Output the [X, Y] coordinate of the center of the cell containing the given text.  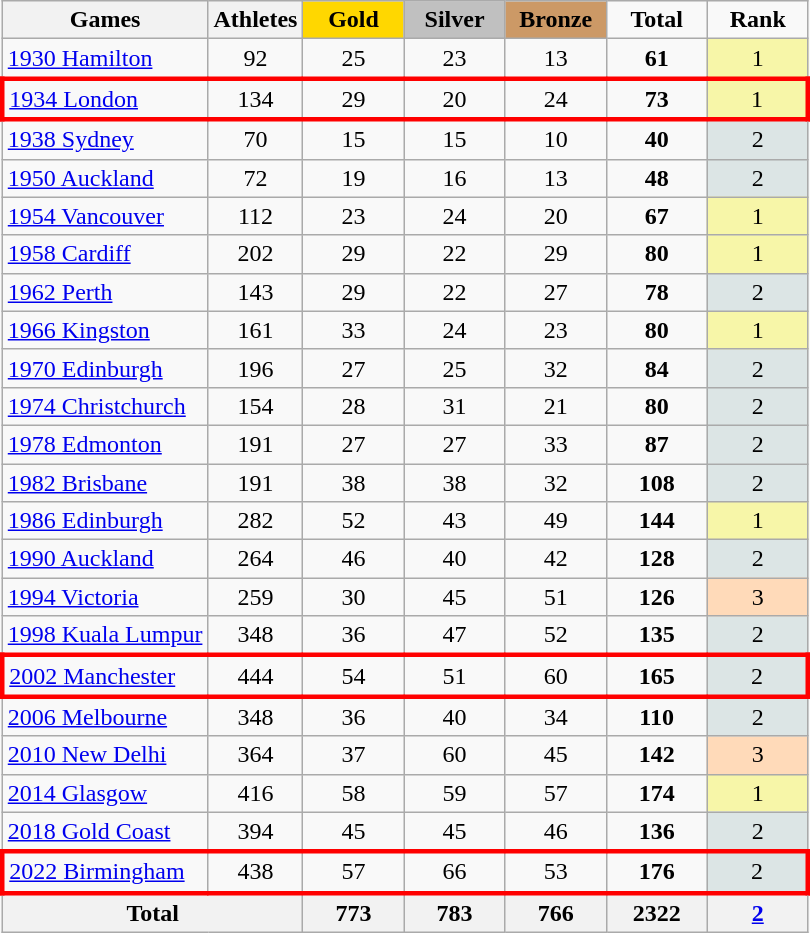
1990 Auckland [105, 559]
1966 Kingston [105, 330]
154 [256, 406]
19 [354, 178]
1998 Kuala Lumpur [105, 636]
78 [656, 292]
1994 Victoria [105, 597]
112 [256, 216]
2322 [656, 913]
136 [656, 832]
48 [656, 178]
73 [656, 98]
34 [556, 716]
1962 Perth [105, 292]
165 [656, 676]
1950 Auckland [105, 178]
143 [256, 292]
196 [256, 368]
Gold [354, 20]
1974 Christchurch [105, 406]
126 [656, 597]
438 [256, 872]
1958 Cardiff [105, 254]
53 [556, 872]
49 [556, 521]
1986 Edinburgh [105, 521]
2002 Manchester [105, 676]
134 [256, 98]
142 [656, 755]
84 [656, 368]
1970 Edinburgh [105, 368]
1934 London [105, 98]
2010 New Delhi [105, 755]
108 [656, 483]
67 [656, 216]
54 [354, 676]
773 [354, 913]
364 [256, 755]
30 [354, 597]
128 [656, 559]
10 [556, 139]
394 [256, 832]
282 [256, 521]
Bronze [556, 20]
783 [454, 913]
174 [656, 793]
31 [454, 406]
264 [256, 559]
1982 Brisbane [105, 483]
416 [256, 793]
1938 Sydney [105, 139]
61 [656, 59]
42 [556, 559]
92 [256, 59]
444 [256, 676]
1930 Hamilton [105, 59]
161 [256, 330]
58 [354, 793]
70 [256, 139]
47 [454, 636]
2014 Glasgow [105, 793]
176 [656, 872]
110 [656, 716]
43 [454, 521]
66 [454, 872]
Silver [454, 20]
16 [454, 178]
37 [354, 755]
259 [256, 597]
2022 Birmingham [105, 872]
202 [256, 254]
1978 Edmonton [105, 444]
144 [656, 521]
2018 Gold Coast [105, 832]
Athletes [256, 20]
135 [656, 636]
Games [105, 20]
766 [556, 913]
59 [454, 793]
21 [556, 406]
Rank [758, 20]
87 [656, 444]
1954 Vancouver [105, 216]
28 [354, 406]
2006 Melbourne [105, 716]
72 [256, 178]
